Output the (X, Y) coordinate of the center of the cell containing the given text.  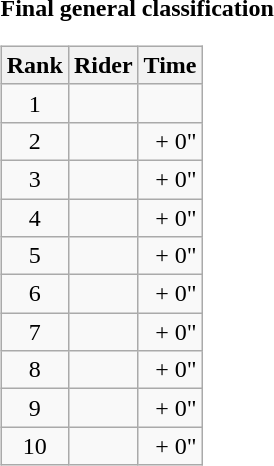
1 (34, 103)
4 (34, 217)
6 (34, 294)
5 (34, 256)
3 (34, 179)
Time (170, 65)
Rank (34, 65)
9 (34, 408)
2 (34, 141)
10 (34, 446)
8 (34, 370)
Rider (103, 65)
7 (34, 332)
